Identify which cell holds the provided text, then report its [X, Y] central coordinate. 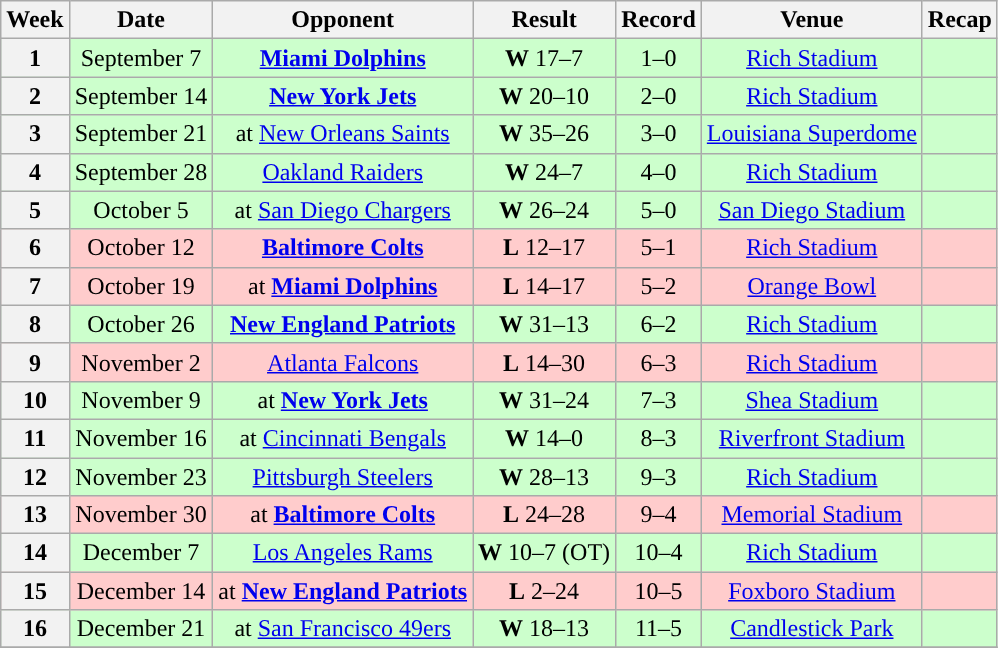
6 [35, 248]
1 [35, 58]
8 [35, 324]
12 [35, 477]
W 18–13 [544, 629]
Record [659, 20]
W 31–13 [544, 324]
Atlanta Falcons [343, 362]
L 2–24 [544, 591]
September 21 [141, 134]
Shea Stadium [812, 400]
October 12 [141, 248]
11–5 [659, 629]
Opponent [343, 20]
5–0 [659, 210]
at Baltimore Colts [343, 515]
3 [35, 134]
W 35–26 [544, 134]
6–3 [659, 362]
W 24–7 [544, 172]
September 7 [141, 58]
L 14–30 [544, 362]
1–0 [659, 58]
New York Jets [343, 96]
November 23 [141, 477]
Oakland Raiders [343, 172]
New England Patriots [343, 324]
at New England Patriots [343, 591]
Riverfront Stadium [812, 438]
Louisiana Superdome [812, 134]
L 24–28 [544, 515]
11 [35, 438]
15 [35, 591]
December 21 [141, 629]
13 [35, 515]
Foxboro Stadium [812, 591]
16 [35, 629]
L 12–17 [544, 248]
at Miami Dolphins [343, 286]
at San Francisco 49ers [343, 629]
W 26–24 [544, 210]
Los Angeles Rams [343, 553]
7–3 [659, 400]
5 [35, 210]
9 [35, 362]
at Cincinnati Bengals [343, 438]
Candlestick Park [812, 629]
October 5 [141, 210]
10–5 [659, 591]
Week [35, 20]
December 7 [141, 553]
November 2 [141, 362]
Date [141, 20]
November 30 [141, 515]
Pittsburgh Steelers [343, 477]
5–2 [659, 286]
November 9 [141, 400]
3–0 [659, 134]
at New Orleans Saints [343, 134]
October 26 [141, 324]
W 10–7 (OT) [544, 553]
W 14–0 [544, 438]
at New York Jets [343, 400]
Venue [812, 20]
L 14–17 [544, 286]
6–2 [659, 324]
Baltimore Colts [343, 248]
14 [35, 553]
10–4 [659, 553]
Result [544, 20]
W 28–13 [544, 477]
December 14 [141, 591]
2 [35, 96]
10 [35, 400]
9–3 [659, 477]
7 [35, 286]
8–3 [659, 438]
W 31–24 [544, 400]
4–0 [659, 172]
San Diego Stadium [812, 210]
September 28 [141, 172]
Memorial Stadium [812, 515]
October 19 [141, 286]
November 16 [141, 438]
9–4 [659, 515]
at San Diego Chargers [343, 210]
5–1 [659, 248]
W 17–7 [544, 58]
Miami Dolphins [343, 58]
Orange Bowl [812, 286]
4 [35, 172]
Recap [960, 20]
2–0 [659, 96]
W 20–10 [544, 96]
September 14 [141, 96]
